Pinpoint the cell where the given text exists, returning its (x, y) midpoint coordinate. 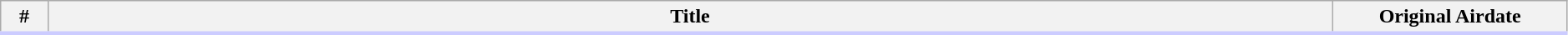
Title (690, 17)
Original Airdate (1450, 17)
# (24, 17)
